Find where the given text appears and provide that cell's center as (X, Y) coordinate. 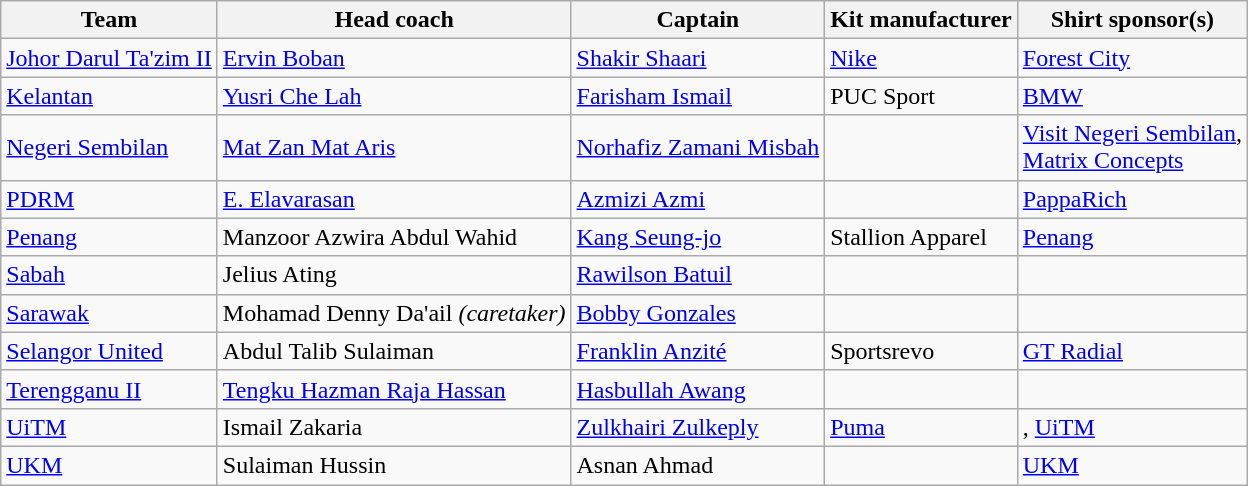
Norhafiz Zamani Misbah (698, 148)
Shirt sponsor(s) (1132, 20)
Team (110, 20)
Rawilson Batuil (698, 275)
Franklin Anzité (698, 351)
Ervin Boban (394, 58)
Asnan Ahmad (698, 465)
Tengku Hazman Raja Hassan (394, 389)
Farisham Ismail (698, 96)
BMW (1132, 96)
Head coach (394, 20)
Abdul Talib Sulaiman (394, 351)
Mat Zan Mat Aris (394, 148)
Yusri Che Lah (394, 96)
Kelantan (110, 96)
Azmizi Azmi (698, 199)
Selangor United (110, 351)
GT Radial (1132, 351)
Jelius Ating (394, 275)
, UiTM (1132, 427)
Sarawak (110, 313)
Stallion Apparel (922, 237)
Captain (698, 20)
Shakir Shaari (698, 58)
Negeri Sembilan (110, 148)
Sulaiman Hussin (394, 465)
Sabah (110, 275)
Terengganu II (110, 389)
PDRM (110, 199)
Forest City (1132, 58)
UiTM (110, 427)
PUC Sport (922, 96)
Puma (922, 427)
PappaRich (1132, 199)
Kang Seung-jo (698, 237)
Johor Darul Ta'zim II (110, 58)
E. Elavarasan (394, 199)
Zulkhairi Zulkeply (698, 427)
Bobby Gonzales (698, 313)
Mohamad Denny Da'ail (caretaker) (394, 313)
Kit manufacturer (922, 20)
Hasbullah Awang (698, 389)
Manzoor Azwira Abdul Wahid (394, 237)
Ismail Zakaria (394, 427)
Nike (922, 58)
Visit Negeri Sembilan,Matrix Concepts (1132, 148)
Sportsrevo (922, 351)
